Extract the (X, Y) coordinate from the center of the cell holding the provided text.  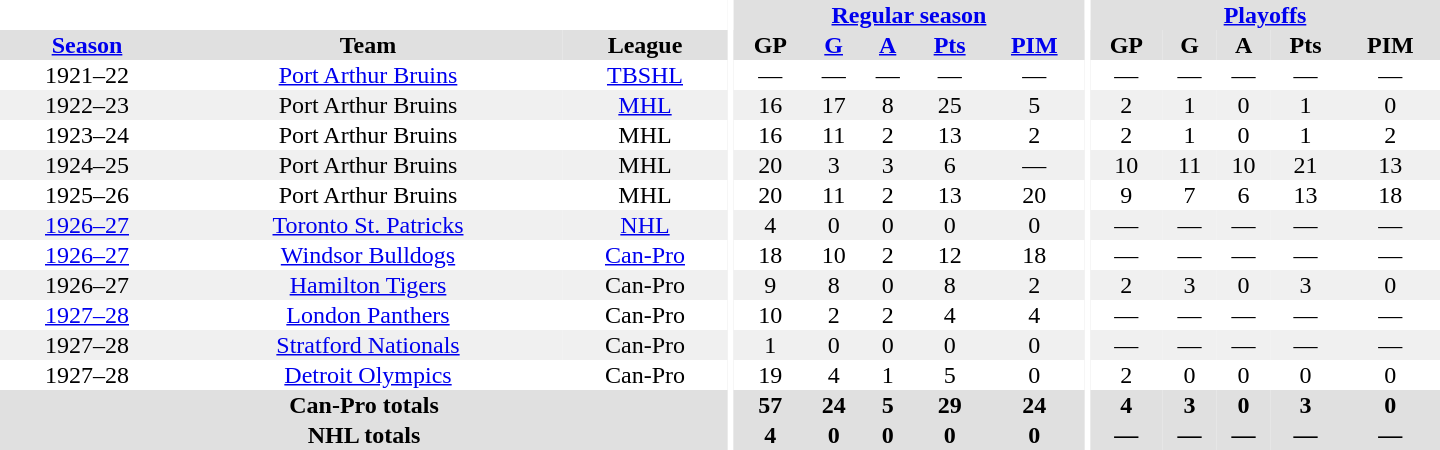
17 (834, 105)
1924–25 (87, 165)
12 (950, 255)
NHL totals (364, 435)
League (645, 45)
TBSHL (645, 75)
29 (950, 405)
Detroit Olympics (368, 375)
Team (368, 45)
1921–22 (87, 75)
London Panthers (368, 315)
Season (87, 45)
Stratford Nationals (368, 345)
25 (950, 105)
7 (1190, 195)
57 (770, 405)
19 (770, 375)
Regular season (909, 15)
Playoffs (1265, 15)
Can-Pro totals (364, 405)
1925–26 (87, 195)
NHL (645, 225)
1922–23 (87, 105)
1923–24 (87, 135)
21 (1306, 165)
Windsor Bulldogs (368, 255)
Hamilton Tigers (368, 285)
Toronto St. Patricks (368, 225)
